Determine the [X, Y] coordinate at the center of the cell enclosing the given text.  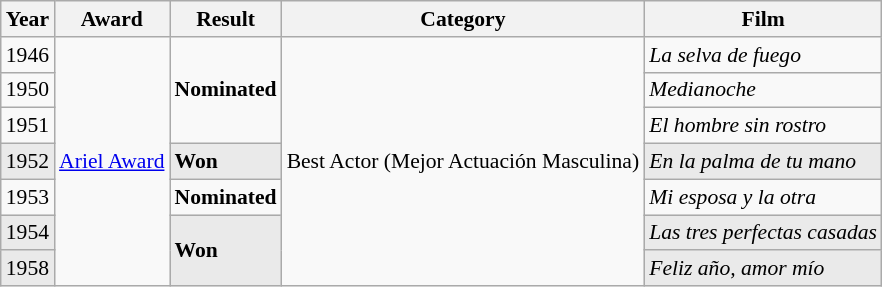
Mi esposa y la otra [763, 197]
Best Actor (Mejor Actuación Masculina) [464, 162]
1958 [28, 269]
Award [112, 19]
1952 [28, 162]
Film [763, 19]
Ariel Award [112, 162]
El hombre sin rostro [763, 126]
Medianoche [763, 90]
En la palma de tu mano [763, 162]
Feliz año, amor mío [763, 269]
La selva de fuego [763, 55]
1951 [28, 126]
Year [28, 19]
1954 [28, 233]
1953 [28, 197]
Result [226, 19]
Las tres perfectas casadas [763, 233]
Category [464, 19]
1946 [28, 55]
1950 [28, 90]
